Extract the [X, Y] coordinate from the center of the cell holding the provided text.  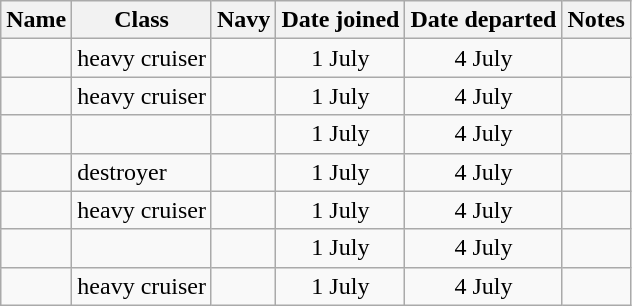
Notes [596, 20]
Navy [243, 20]
Name [36, 20]
Date departed [484, 20]
Date joined [340, 20]
destroyer [142, 172]
Class [142, 20]
